From the cell containing the given text, extract its center point as (x, y) coordinate. 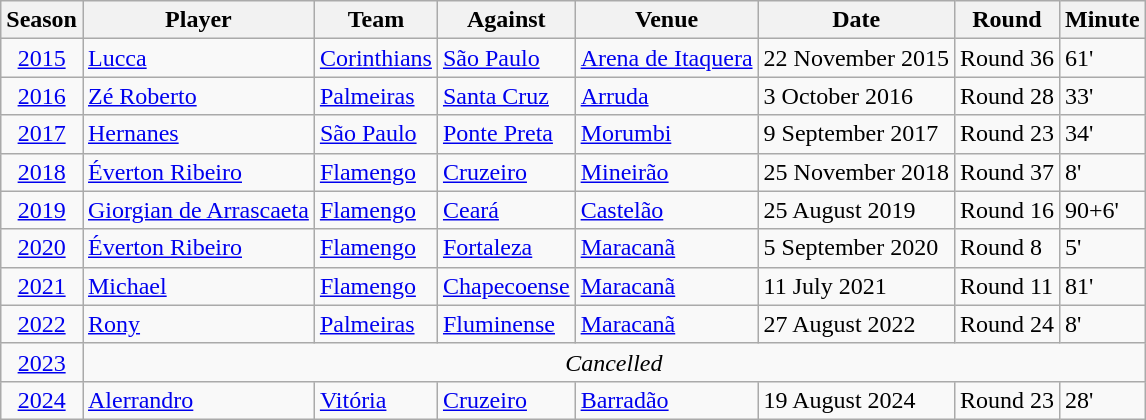
9 September 2017 (856, 134)
Cancelled (614, 362)
27 August 2022 (856, 324)
Vitória (376, 400)
2024 (42, 400)
Rony (198, 324)
2018 (42, 172)
Venue (666, 20)
2022 (42, 324)
Zé Roberto (198, 96)
Team (376, 20)
Season (42, 20)
Round 16 (1006, 210)
Date (856, 20)
Round 11 (1006, 286)
28' (1102, 400)
2021 (42, 286)
Minute (1102, 20)
25 August 2019 (856, 210)
Ceará (506, 210)
3 October 2016 (856, 96)
Round 24 (1006, 324)
33' (1102, 96)
34' (1102, 134)
Arruda (666, 96)
11 July 2021 (856, 286)
Hernanes (198, 134)
2020 (42, 248)
2017 (42, 134)
Morumbi (666, 134)
5 September 2020 (856, 248)
Castelão (666, 210)
5' (1102, 248)
Corinthians (376, 58)
Santa Cruz (506, 96)
Ponte Preta (506, 134)
Round 8 (1006, 248)
Fortaleza (506, 248)
25 November 2018 (856, 172)
Round 36 (1006, 58)
Barradão (666, 400)
2023 (42, 362)
Fluminense (506, 324)
61' (1102, 58)
Chapecoense (506, 286)
2015 (42, 58)
Michael (198, 286)
Round 28 (1006, 96)
90+6' (1102, 210)
Arena de Itaquera (666, 58)
Giorgian de Arrascaeta (198, 210)
Mineirão (666, 172)
Alerrandro (198, 400)
2016 (42, 96)
81' (1102, 286)
Lucca (198, 58)
22 November 2015 (856, 58)
19 August 2024 (856, 400)
Player (198, 20)
2019 (42, 210)
Against (506, 20)
Round 37 (1006, 172)
Round (1006, 20)
